For the text-containing cell, return its midpoint in [X, Y] coordinate format. 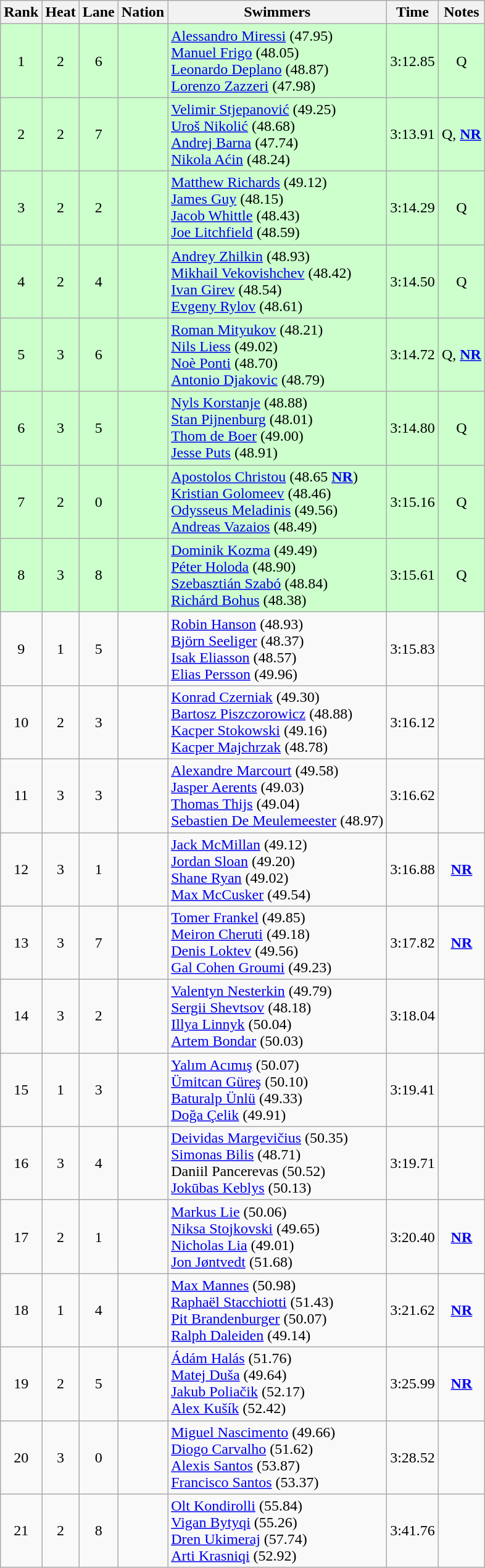
3:20.40 [413, 1237]
Apostolos Christou (48.65 NR)Kristian Golomeev (48.46)Odysseus Meladinis (49.56)Andreas Vazaios (48.49) [278, 501]
3:14.50 [413, 281]
13 [21, 943]
9 [21, 648]
Swimmers [278, 12]
Time [413, 12]
Roman Mityukov (48.21)Nils Liess (49.02)Noè Ponti (48.70)Antonio Djakovic (48.79) [278, 354]
3:17.82 [413, 943]
Dominik Kozma (49.49)Péter Holoda (48.90)Szebasztián Szabó (48.84)Richárd Bohus (48.38) [278, 575]
Jack McMillan (49.12)Jordan Sloan (49.20)Shane Ryan (49.02)Max McCusker (49.54) [278, 869]
3:28.52 [413, 1457]
Robin Hanson (48.93)Björn Seeliger (48.37)Isak Eliasson (48.57)Elias Persson (49.96) [278, 648]
3:16.88 [413, 869]
3:41.76 [413, 1531]
Lane [99, 12]
15 [21, 1090]
3:19.71 [413, 1163]
Matthew Richards (49.12)James Guy (48.15)Jacob Whittle (48.43)Joe Litchfield (48.59) [278, 207]
Nyls Korstanje (48.88)Stan Pijnenburg (48.01)Thom de Boer (49.00)Jesse Puts (48.91) [278, 428]
17 [21, 1237]
Andrey Zhilkin (48.93)Mikhail Vekovishchev (48.42)Ivan Girev (48.54)Evgeny Rylov (48.61) [278, 281]
3:13.91 [413, 135]
21 [21, 1531]
Tomer Frankel (49.85)Meiron Cheruti (49.18)Denis Loktev (49.56)Gal Cohen Groumi (49.23) [278, 943]
12 [21, 869]
Valentyn Nesterkin (49.79)Sergii Shevtsov (48.18)Illya Linnyk (50.04)Artem Bondar (50.03) [278, 1016]
Ádám Halás (51.76)Matej Duša (49.64)Jakub Poliačik (52.17)Alex Kušík (52.42) [278, 1384]
Alessandro Miressi (47.95)Manuel Frigo (48.05)Leonardo Deplano (48.87)Lorenzo Zazzeri (47.98) [278, 60]
Miguel Nascimento (49.66)Diogo Carvalho (51.62)Alexis Santos (53.87)Francisco Santos (53.37) [278, 1457]
3:16.62 [413, 795]
3:14.29 [413, 207]
3:21.62 [413, 1310]
3:15.61 [413, 575]
3:14.72 [413, 354]
Markus Lie (50.06)Niksa Stojkovski (49.65)Nicholas Lia (49.01)Jon Jøntvedt (51.68) [278, 1237]
3:12.85 [413, 60]
3:18.04 [413, 1016]
Velimir Stjepanović (49.25)Uroš Nikolić (48.68)Andrej Barna (47.74)Nikola Aćin (48.24) [278, 135]
Max Mannes (50.98)Raphaël Stacchiotti (51.43)Pit Brandenburger (50.07)Ralph Daleiden (49.14) [278, 1310]
20 [21, 1457]
Olt Kondirolli (55.84)Vigan Bytyqi (55.26)Dren Ukimeraj (57.74)Arti Krasniqi (52.92) [278, 1531]
Alexandre Marcourt (49.58)Jasper Aerents (49.03)Thomas Thijs (49.04)Sebastien De Meulemeester (48.97) [278, 795]
Yalım Acımış (50.07)Ümitcan Güreş (50.10)Baturalp Ünlü (49.33)Doğa Çelik (49.91) [278, 1090]
14 [21, 1016]
3:15.16 [413, 501]
3:15.83 [413, 648]
Nation [143, 12]
18 [21, 1310]
16 [21, 1163]
3:25.99 [413, 1384]
3:19.41 [413, 1090]
Rank [21, 12]
Deividas Margevičius (50.35)Simonas Bilis (48.71)Daniil Pancerevas (50.52)Jokūbas Keblys (50.13) [278, 1163]
Notes [462, 12]
10 [21, 722]
3:14.80 [413, 428]
19 [21, 1384]
3:16.12 [413, 722]
11 [21, 795]
Konrad Czerniak (49.30)Bartosz Piszczorowicz (48.88)Kacper Stokowski (49.16)Kacper Majchrzak (48.78) [278, 722]
Heat [60, 12]
